Return the [x, y] coordinate for the center point of the cell that contains the specified text.  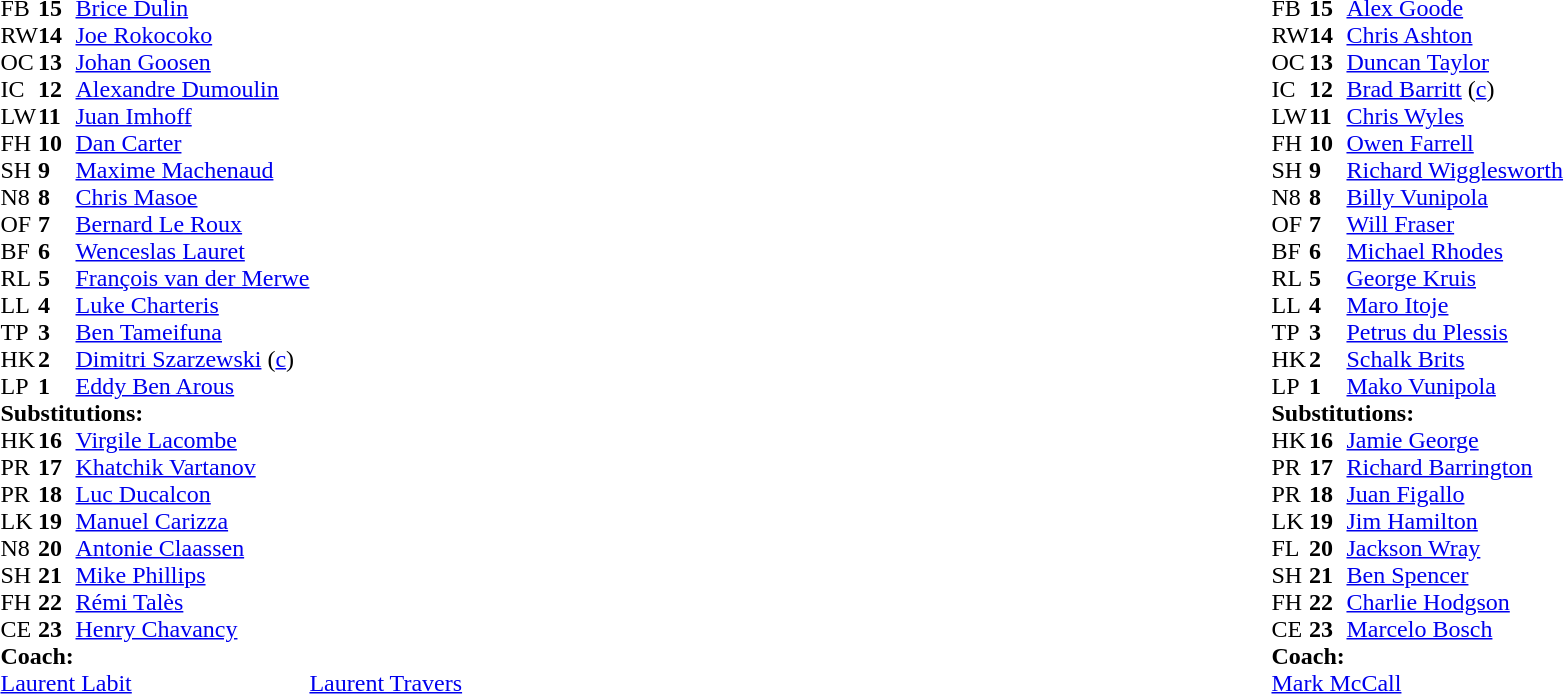
Ben Spencer [1454, 576]
Alexandre Dumoulin [193, 90]
George Kruis [1454, 278]
Dimitri Szarzewski (c) [193, 360]
Antonie Claassen [193, 548]
Jamie George [1454, 440]
Manuel Carizza [193, 522]
Wenceslas Lauret [193, 252]
Bernard Le Roux [193, 224]
Will Fraser [1454, 224]
Henry Chavancy [193, 630]
Maro Itoje [1454, 306]
Juan Figallo [1454, 494]
Owen Farrell [1454, 144]
Jackson Wray [1454, 548]
Eddy Ben Arous [193, 386]
Khatchik Vartanov [193, 468]
Rémi Talès [193, 602]
Chris Masoe [193, 198]
Marcelo Bosch [1454, 630]
Charlie Hodgson [1454, 602]
Maxime Machenaud [193, 170]
Johan Goosen [193, 62]
Joe Rokocoko [193, 36]
Luke Charteris [193, 306]
Michael Rhodes [1454, 252]
Billy Vunipola [1454, 198]
Brad Barritt (c) [1454, 90]
Ben Tameifuna [193, 332]
Juan Imhoff [193, 116]
Schalk Brits [1454, 360]
Chris Wyles [1454, 116]
Luc Ducalcon [193, 494]
Virgile Lacombe [193, 440]
Duncan Taylor [1454, 62]
Petrus du Plessis [1454, 332]
Richard Wigglesworth [1454, 170]
Dan Carter [193, 144]
Chris Ashton [1454, 36]
Jim Hamilton [1454, 522]
Mako Vunipola [1454, 386]
François van der Merwe [193, 278]
FL [1290, 548]
Mike Phillips [193, 576]
Richard Barrington [1454, 468]
